Find where the given text appears and provide that cell's center as (X, Y) coordinate. 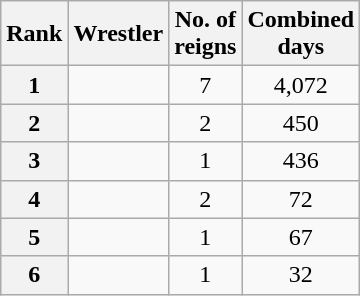
5 (34, 237)
436 (301, 161)
32 (301, 275)
No. ofreigns (206, 34)
Rank (34, 34)
7 (206, 85)
4 (34, 199)
72 (301, 199)
Wrestler (118, 34)
6 (34, 275)
Combineddays (301, 34)
67 (301, 237)
3 (34, 161)
450 (301, 123)
4,072 (301, 85)
